Detect which cell encompasses the target text, then output its [x, y] center coordinate. 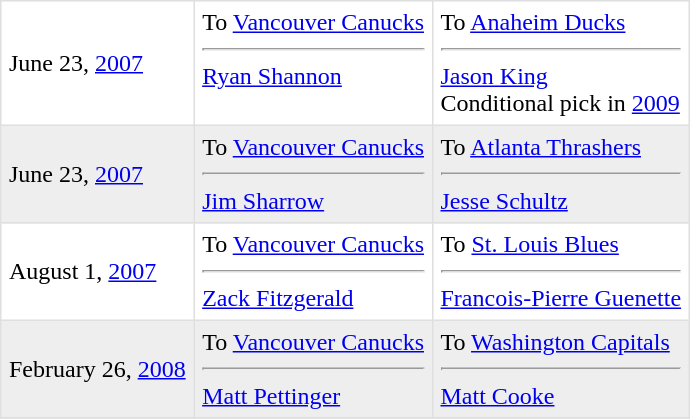
February 26, 2008 [98, 369]
To Vancouver Canucks Zack Fitzgerald [313, 272]
August 1, 2007 [98, 272]
To Vancouver Canucks Ryan Shannon [313, 63]
To Vancouver Canucks Matt Pettinger [313, 369]
To Vancouver Canucks Jim Sharrow [313, 174]
To Atlanta Thrashers Jesse Schultz [560, 174]
To Washington Capitals Matt Cooke [560, 369]
To St. Louis Blues Francois-Pierre Guenette [560, 272]
To Anaheim Ducks Jason King Conditional pick in 2009 [560, 63]
